Find where the given text appears and provide that cell's center as (x, y) coordinate. 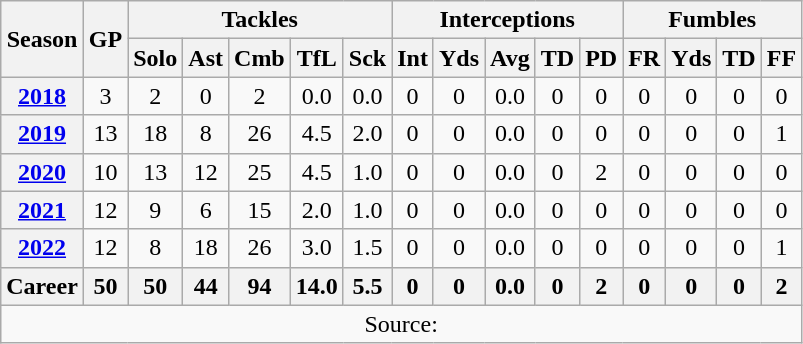
1.5 (367, 248)
25 (260, 172)
2020 (42, 172)
Avg (510, 58)
14.0 (316, 286)
2018 (42, 96)
FR (644, 58)
10 (105, 172)
Int (413, 58)
6 (206, 210)
Tackles (260, 20)
5.5 (367, 286)
Career (42, 286)
TfL (316, 58)
Ast (206, 58)
FF (781, 58)
3.0 (316, 248)
15 (260, 210)
Solo (156, 58)
2019 (42, 134)
Cmb (260, 58)
Fumbles (712, 20)
Season (42, 39)
Interceptions (508, 20)
2022 (42, 248)
94 (260, 286)
2021 (42, 210)
3 (105, 96)
GP (105, 39)
Sck (367, 58)
Source: (402, 324)
44 (206, 286)
PD (602, 58)
9 (156, 210)
